Return the [X, Y] coordinate for the center point of the cell that contains the specified text.  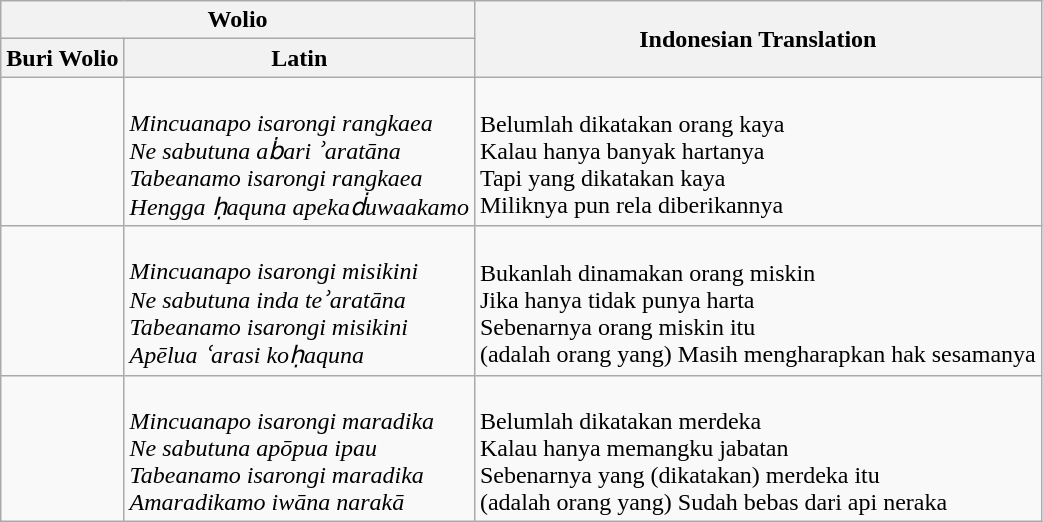
Buri Wolio [62, 58]
Indonesian Translation [758, 39]
Wolio [238, 20]
Belumlah dikatakan orang kayaKalau hanya banyak hartanyaTapi yang dikatakan kayaMiliknya pun rela diberikannya [758, 152]
Latin [299, 58]
Bukanlah dinamakan orang miskinJika hanya tidak punya hartaSebenarnya orang miskin itu(adalah orang yang) Masih mengharapkan hak sesamanya [758, 300]
Mincuanapo isarongi misikiniNe sabutuna inda teʾaratānaTabeanamo isarongi misikiniApēlua ʿarasi koḥaquna [299, 300]
Belumlah dikatakan merdekaKalau hanya memangku jabatanSebenarnya yang (dikatakan) merdeka itu(adalah orang yang) Sudah bebas dari api neraka [758, 448]
Mincuanapo isarongi maradikaNe sabutuna apōpua ipauTabeanamo isarongi maradikaAmaradikamo iwāna narakā [299, 448]
Mincuanapo isarongi rangkaeaNe sabutuna aḃari ʾaratānaTabeanamo isarongi rangkaeaHengga ḥaquna apekaḋuwaakamo [299, 152]
